Capture the cell that displays the provided text and extract its [x, y] central coordinate. 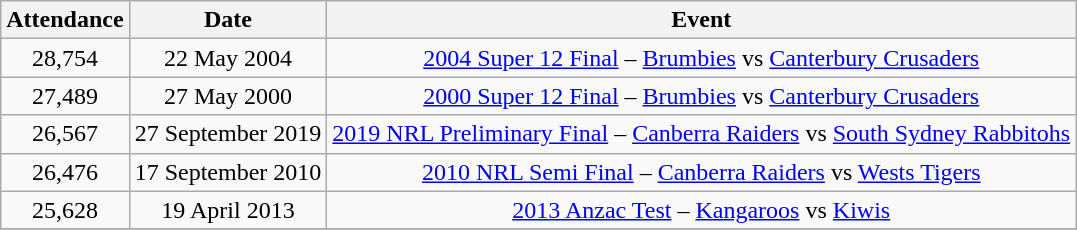
Event [702, 20]
27 September 2019 [228, 134]
26,567 [65, 134]
2000 Super 12 Final – Brumbies vs Canterbury Crusaders [702, 96]
28,754 [65, 58]
26,476 [65, 172]
Date [228, 20]
25,628 [65, 210]
27 May 2000 [228, 96]
Attendance [65, 20]
19 April 2013 [228, 210]
22 May 2004 [228, 58]
17 September 2010 [228, 172]
2004 Super 12 Final – Brumbies vs Canterbury Crusaders [702, 58]
2019 NRL Preliminary Final – Canberra Raiders vs South Sydney Rabbitohs [702, 134]
27,489 [65, 96]
2010 NRL Semi Final – Canberra Raiders vs Wests Tigers [702, 172]
2013 Anzac Test – Kangaroos vs Kiwis [702, 210]
